Return the (X, Y) coordinate for the center point of the cell that contains the specified text.  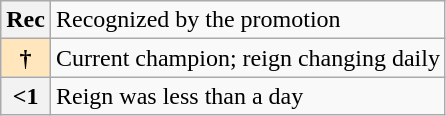
Rec (26, 20)
<1 (26, 96)
Current champion; reign changing daily (248, 58)
Recognized by the promotion (248, 20)
Reign was less than a day (248, 96)
† (26, 58)
